Return the [x, y] coordinate for the center point of the cell that contains the specified text.  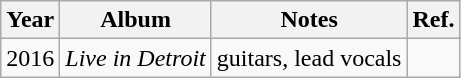
Notes [309, 20]
Year [30, 20]
Ref. [434, 20]
Album [136, 20]
2016 [30, 58]
guitars, lead vocals [309, 58]
Live in Detroit [136, 58]
